Scan for the cell matching the given text and deliver its [x, y] coordinate at center. 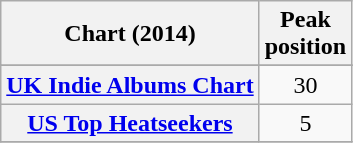
30 [305, 85]
Chart (2014) [130, 34]
5 [305, 123]
US Top Heatseekers [130, 123]
UK Indie Albums Chart [130, 85]
Peakposition [305, 34]
